From the cell containing the given text, extract its center point as (x, y) coordinate. 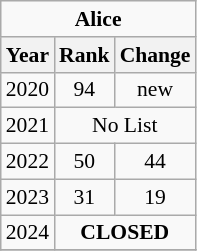
new (156, 90)
2024 (28, 233)
Rank (84, 55)
44 (156, 162)
31 (84, 197)
50 (84, 162)
2020 (28, 90)
CLOSED (124, 233)
19 (156, 197)
No List (124, 126)
2023 (28, 197)
94 (84, 90)
Year (28, 55)
2022 (28, 162)
Alice (98, 19)
2021 (28, 126)
Change (156, 55)
